Locate the cell with the specified text and output its (x, y) center coordinate. 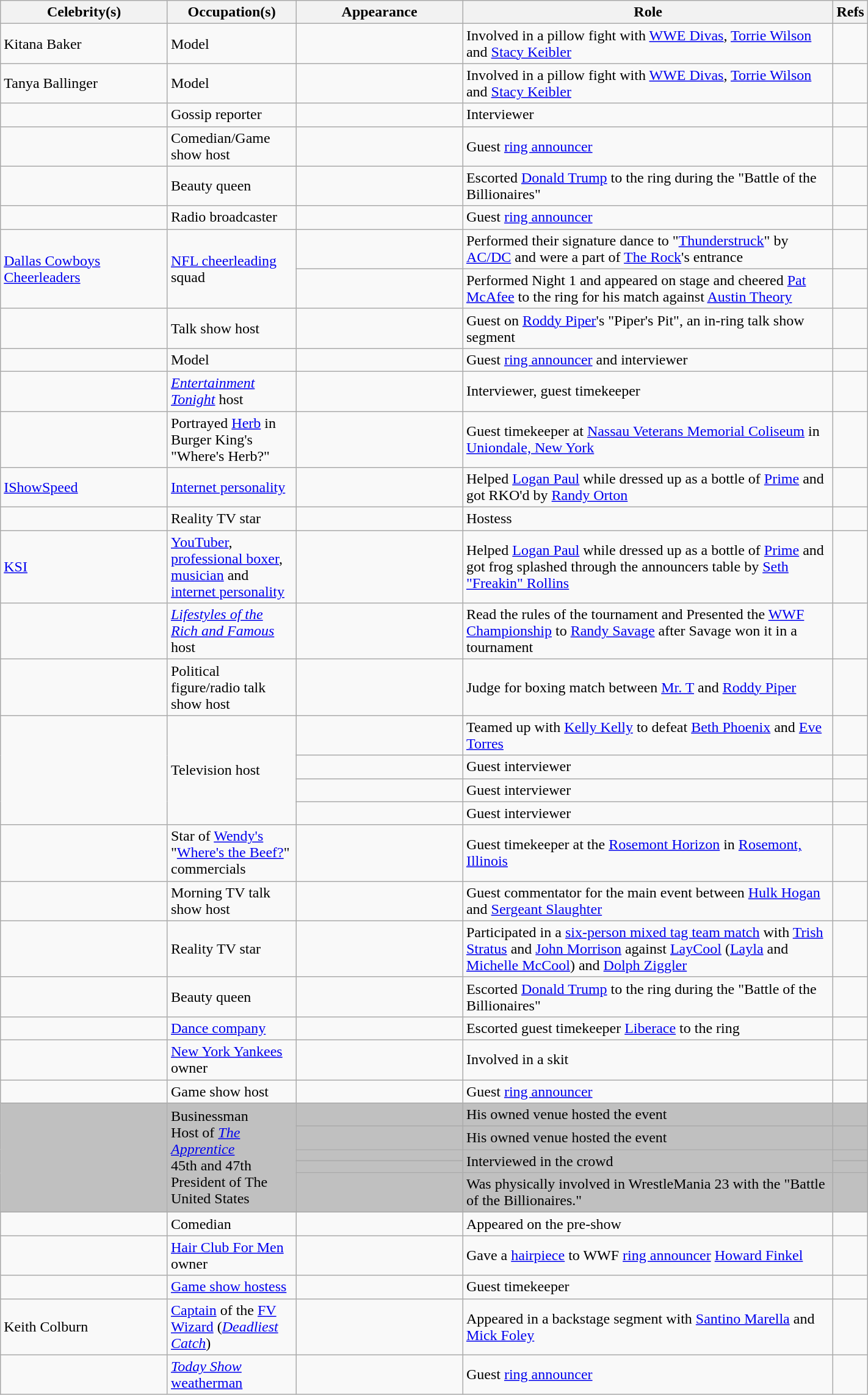
Entertainment Tonight host (231, 391)
Interviewer, guest timekeeper (648, 391)
Guest ring announcer and interviewer (648, 360)
Tanya Ballinger (84, 83)
Helped Logan Paul while dressed up as a bottle of Prime and got frog splashed through the announcers table by Seth "Freakin" Rollins (648, 567)
Performed Night 1 and appeared on stage and cheered Pat McAfee to the ring for his match against Austin Theory (648, 288)
Guest on Roddy Piper's "Piper's Pit", an in-ring talk show segment (648, 328)
Appearance (380, 12)
Dallas Cowboys Cheerleaders (84, 269)
Escorted guest timekeeper Liberace to the ring (648, 1028)
New York Yankees owner (231, 1060)
Comedian (231, 1224)
YouTuber, professional boxer, musician and internet personality (231, 567)
Celebrity(s) (84, 12)
Hostess (648, 519)
Talk show host (231, 328)
KSI (84, 567)
Role (648, 12)
Political figure/radio talk show host (231, 687)
Appeared in a backstage segment with Santino Marella and Mick Foley (648, 1327)
Helped Logan Paul while dressed up as a bottle of Prime and got RKO'd by Randy Orton (648, 487)
Captain of the FV Wizard (Deadliest Catch) (231, 1327)
Guest commentator for the main event between Hulk Hogan and Sergeant Slaughter (648, 901)
Internet personality (231, 487)
Occupation(s) (231, 12)
Radio broadcaster (231, 217)
Participated in a six-person mixed tag team match with Trish Stratus and John Morrison against LayCool (Layla and Michelle McCool) and Dolph Ziggler (648, 949)
Was physically involved in WrestleMania 23 with the "Battle of the Billionaires." (648, 1193)
Read the rules of the tournament and Presented the WWF Championship to Randy Savage after Savage won it in a tournament (648, 631)
BusinessmanHost of The Apprentice45th and 47th President of The United States (231, 1158)
Portrayed Herb in Burger King's "Where's Herb?" (231, 440)
Gossip reporter (231, 115)
Guest timekeeper at Nassau Veterans Memorial Coliseum in Uniondale, New York (648, 440)
Gave a hairpiece to WWF ring announcer Howard Finkel (648, 1255)
Guest timekeeper (648, 1287)
Interviewed in the crowd (648, 1161)
Star of Wendy's "Where's the Beef?" commercials (231, 853)
Comedian/Game show host (231, 147)
Involved in a skit (648, 1060)
Television host (231, 770)
Teamed up with Kelly Kelly to defeat Beth Phoenix and Eve Torres (648, 735)
Kitana Baker (84, 44)
Hair Club For Men owner (231, 1255)
Performed their signature dance to "Thunderstruck" by AC/DC and were a part of The Rock's entrance (648, 249)
IShowSpeed (84, 487)
Dance company (231, 1028)
Refs (850, 12)
Lifestyles of the Rich and Famous host (231, 631)
Guest timekeeper at the Rosemont Horizon in Rosemont, Illinois (648, 853)
Judge for boxing match between Mr. T and Roddy Piper (648, 687)
Interviewer (648, 115)
NFL cheerleading squad (231, 269)
Morning TV talk show host (231, 901)
Game show host (231, 1091)
Today Show weatherman (231, 1375)
Keith Colburn (84, 1327)
Appeared on the pre-show (648, 1224)
Game show hostess (231, 1287)
